For the text-containing cell, return its midpoint in [X, Y] coordinate format. 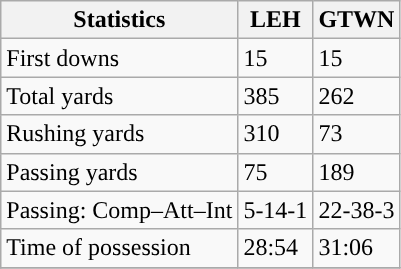
310 [276, 134]
Rushing yards [120, 134]
385 [276, 96]
75 [276, 172]
262 [356, 96]
189 [356, 172]
Time of possession [120, 248]
GTWN [356, 20]
LEH [276, 20]
Passing: Comp–Att–Int [120, 210]
Statistics [120, 20]
28:54 [276, 248]
Total yards [120, 96]
5-14-1 [276, 210]
73 [356, 134]
First downs [120, 58]
22-38-3 [356, 210]
31:06 [356, 248]
Passing yards [120, 172]
